Locate the cell with the specified text and output its (X, Y) center coordinate. 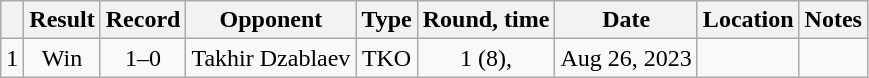
Result (62, 20)
Type (386, 20)
Takhir Dzablaev (271, 58)
Record (143, 20)
Notes (833, 20)
Location (748, 20)
1 (12, 58)
Date (626, 20)
Opponent (271, 20)
Win (62, 58)
TKO (386, 58)
Aug 26, 2023 (626, 58)
Round, time (486, 20)
1 (8), (486, 58)
1–0 (143, 58)
